From the cell containing the given text, extract its center point as (X, Y) coordinate. 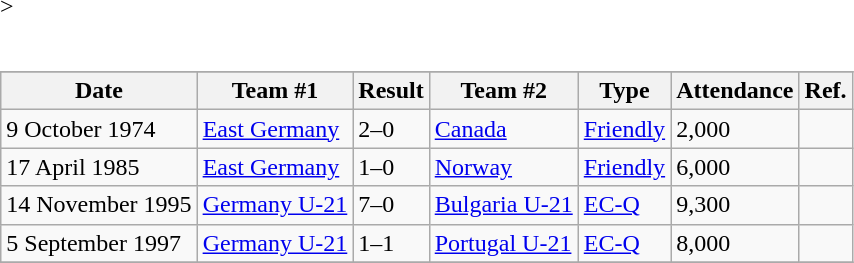
Canada (504, 129)
Portugal U-21 (504, 243)
2–0 (391, 129)
7–0 (391, 205)
Team #2 (504, 91)
17 April 1985 (99, 167)
5 September 1997 (99, 243)
2,000 (735, 129)
Type (624, 91)
6,000 (735, 167)
Attendance (735, 91)
1–1 (391, 243)
14 November 1995 (99, 205)
1–0 (391, 167)
9 October 1974 (99, 129)
Date (99, 91)
9,300 (735, 205)
Result (391, 91)
Norway (504, 167)
8,000 (735, 243)
Bulgaria U-21 (504, 205)
Ref. (826, 91)
Team #1 (275, 91)
